Determine the (x, y) coordinate at the center of the cell enclosing the given text.  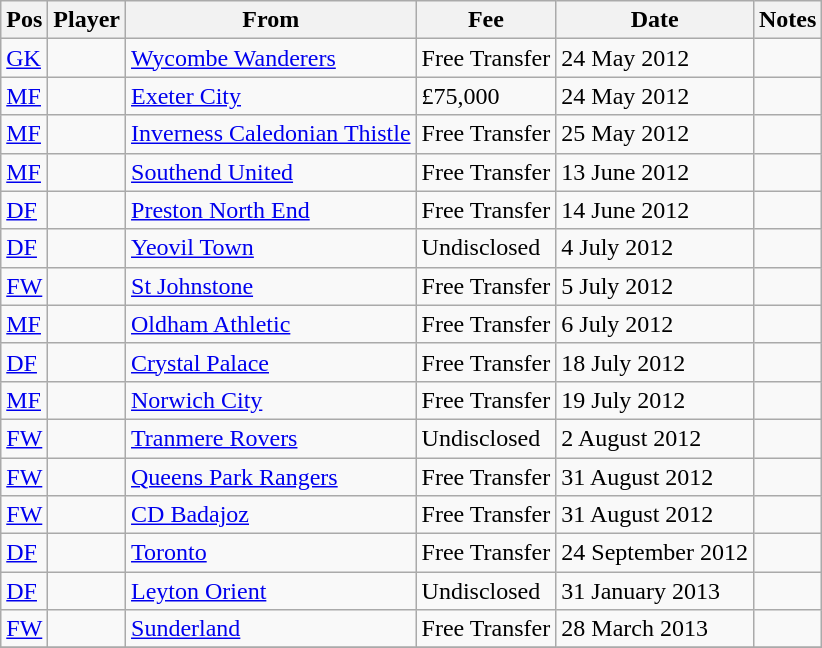
Norwich City (272, 400)
Notes (787, 20)
25 May 2012 (655, 134)
18 July 2012 (655, 362)
Inverness Caledonian Thistle (272, 134)
Fee (486, 20)
From (272, 20)
Toronto (272, 553)
24 September 2012 (655, 553)
14 June 2012 (655, 210)
Wycombe Wanderers (272, 58)
Sunderland (272, 629)
£75,000 (486, 96)
Pos (24, 20)
Player (87, 20)
5 July 2012 (655, 286)
2 August 2012 (655, 438)
Crystal Palace (272, 362)
19 July 2012 (655, 400)
Oldham Athletic (272, 324)
Southend United (272, 172)
Tranmere Rovers (272, 438)
St Johnstone (272, 286)
4 July 2012 (655, 248)
Exeter City (272, 96)
Preston North End (272, 210)
Date (655, 20)
GK (24, 58)
31 January 2013 (655, 591)
Yeovil Town (272, 248)
CD Badajoz (272, 515)
6 July 2012 (655, 324)
Queens Park Rangers (272, 477)
28 March 2013 (655, 629)
Leyton Orient (272, 591)
13 June 2012 (655, 172)
